Detect which cell encompasses the target text, then output its [X, Y] center coordinate. 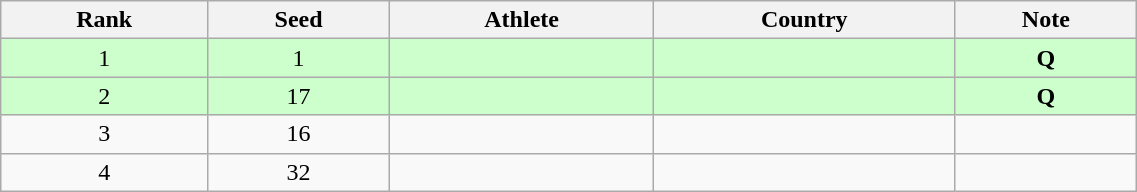
32 [299, 172]
Country [804, 20]
Athlete [522, 20]
17 [299, 96]
16 [299, 134]
3 [104, 134]
2 [104, 96]
Seed [299, 20]
4 [104, 172]
Note [1046, 20]
Rank [104, 20]
